Determine the [X, Y] coordinate at the center of the cell enclosing the given text.  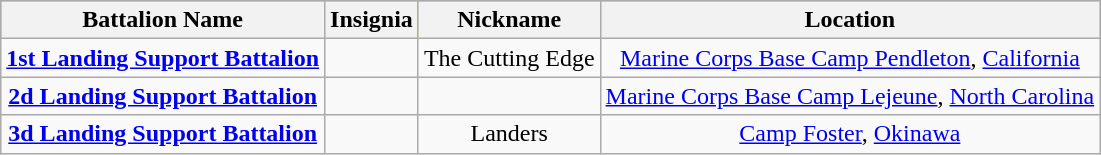
Camp Foster, Okinawa [850, 134]
Landers [509, 134]
Insignia [372, 20]
3d Landing Support Battalion [163, 134]
Location [850, 20]
Battalion Name [163, 20]
Marine Corps Base Camp Lejeune, North Carolina [850, 96]
1st Landing Support Battalion [163, 58]
Nickname [509, 20]
Marine Corps Base Camp Pendleton, California [850, 58]
The Cutting Edge [509, 58]
2d Landing Support Battalion [163, 96]
